Pinpoint the cell where the given text exists, returning its (x, y) midpoint coordinate. 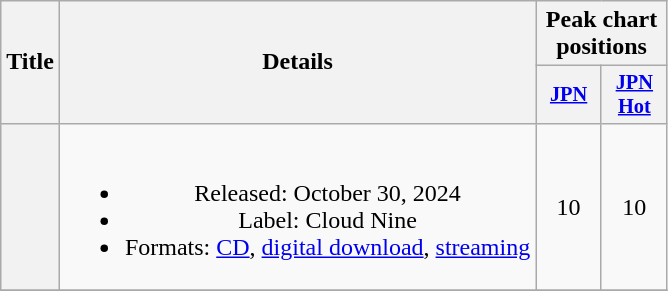
Released: October 30, 2024Label: Cloud NineFormats: CD, digital download, streaming (297, 206)
JPN (569, 95)
Peak chart positions (602, 34)
Details (297, 62)
Title (30, 62)
JPN Hot (634, 95)
